Return [X, Y] of the center of cell containing provided text 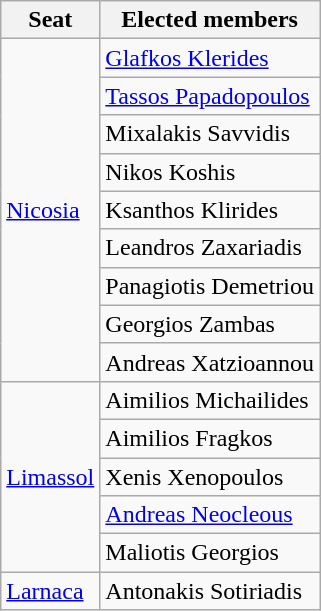
Maliotis Georgios [210, 553]
Xenis Xenopoulos [210, 477]
Seat [50, 20]
Leandros Zaxariadis [210, 248]
Larnaca [50, 591]
Glafkos Klerides [210, 58]
Panagiotis Demetriou [210, 286]
Aimilios Fragkos [210, 438]
Andreas Xatzioannou [210, 362]
Nikos Koshis [210, 172]
Limassol [50, 476]
Tassos Papadopoulos [210, 96]
Georgios Zambas [210, 324]
Ksanthos Klirides [210, 210]
Nicosia [50, 210]
Andreas Neocleous [210, 515]
Antonakis Sotiriadis [210, 591]
Elected members [210, 20]
Mixalakis Savvidis [210, 134]
Aimilios Michailides [210, 400]
